Pinpoint the cell where the given text exists, returning its [X, Y] midpoint coordinate. 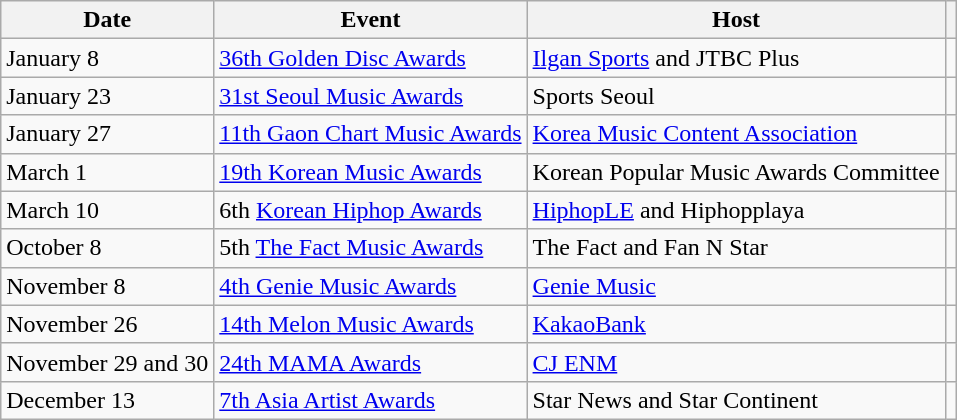
Korea Music Content Association [736, 134]
11th Gaon Chart Music Awards [370, 134]
6th Korean Hiphop Awards [370, 210]
Ilgan Sports and JTBC Plus [736, 58]
Korean Popular Music Awards Committee [736, 172]
January 8 [108, 58]
January 27 [108, 134]
December 13 [108, 400]
November 26 [108, 324]
5th The Fact Music Awards [370, 248]
CJ ENM [736, 362]
KakaoBank [736, 324]
Date [108, 20]
4th Genie Music Awards [370, 286]
14th Melon Music Awards [370, 324]
36th Golden Disc Awards [370, 58]
Host [736, 20]
7th Asia Artist Awards [370, 400]
Genie Music [736, 286]
March 10 [108, 210]
March 1 [108, 172]
31st Seoul Music Awards [370, 96]
November 8 [108, 286]
November 29 and 30 [108, 362]
Event [370, 20]
Sports Seoul [736, 96]
HiphopLE and Hiphopplaya [736, 210]
The Fact and Fan N Star [736, 248]
October 8 [108, 248]
19th Korean Music Awards [370, 172]
January 23 [108, 96]
24th MAMA Awards [370, 362]
Star News and Star Continent [736, 400]
